Pinpoint the cell where the given text exists, returning its [x, y] midpoint coordinate. 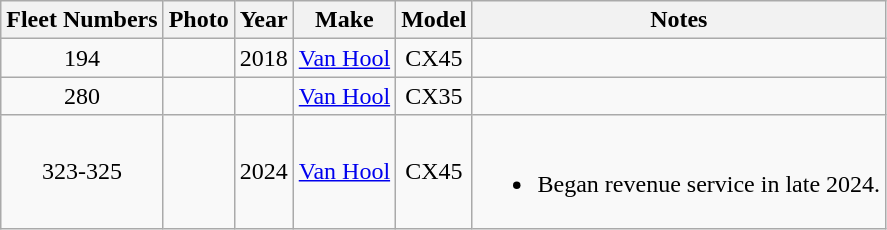
Fleet Numbers [82, 20]
323-325 [82, 172]
Make [344, 20]
Notes [679, 20]
Photo [198, 20]
2018 [264, 58]
CX35 [434, 96]
280 [82, 96]
2024 [264, 172]
Began revenue service in late 2024. [679, 172]
Year [264, 20]
194 [82, 58]
Model [434, 20]
